Capture the cell that displays the provided text and extract its [x, y] central coordinate. 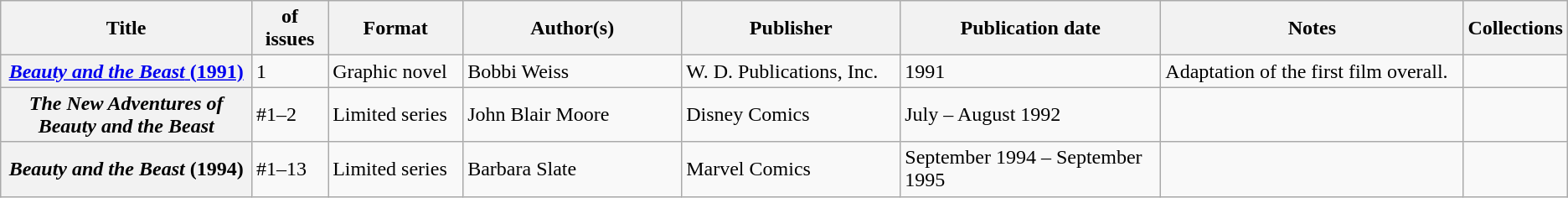
Marvel Comics [791, 169]
Bobbi Weiss [573, 71]
Beauty and the Beast (1994) [126, 169]
Adaptation of the first film overall. [1312, 71]
Graphic novel [395, 71]
1991 [1030, 71]
Disney Comics [791, 114]
July – August 1992 [1030, 114]
John Blair Moore [573, 114]
Author(s) [573, 29]
Beauty and the Beast (1991) [126, 71]
Notes [1312, 29]
Barbara Slate [573, 169]
Title [126, 29]
#1–2 [290, 114]
of issues [290, 29]
#1–13 [290, 169]
Publisher [791, 29]
Publication date [1030, 29]
W. D. Publications, Inc. [791, 71]
The New Adventures of Beauty and the Beast [126, 114]
Format [395, 29]
Collections [1515, 29]
1 [290, 71]
September 1994 – September 1995 [1030, 169]
